Provide the [X, Y] coordinate of the cell's center where the given text is located.  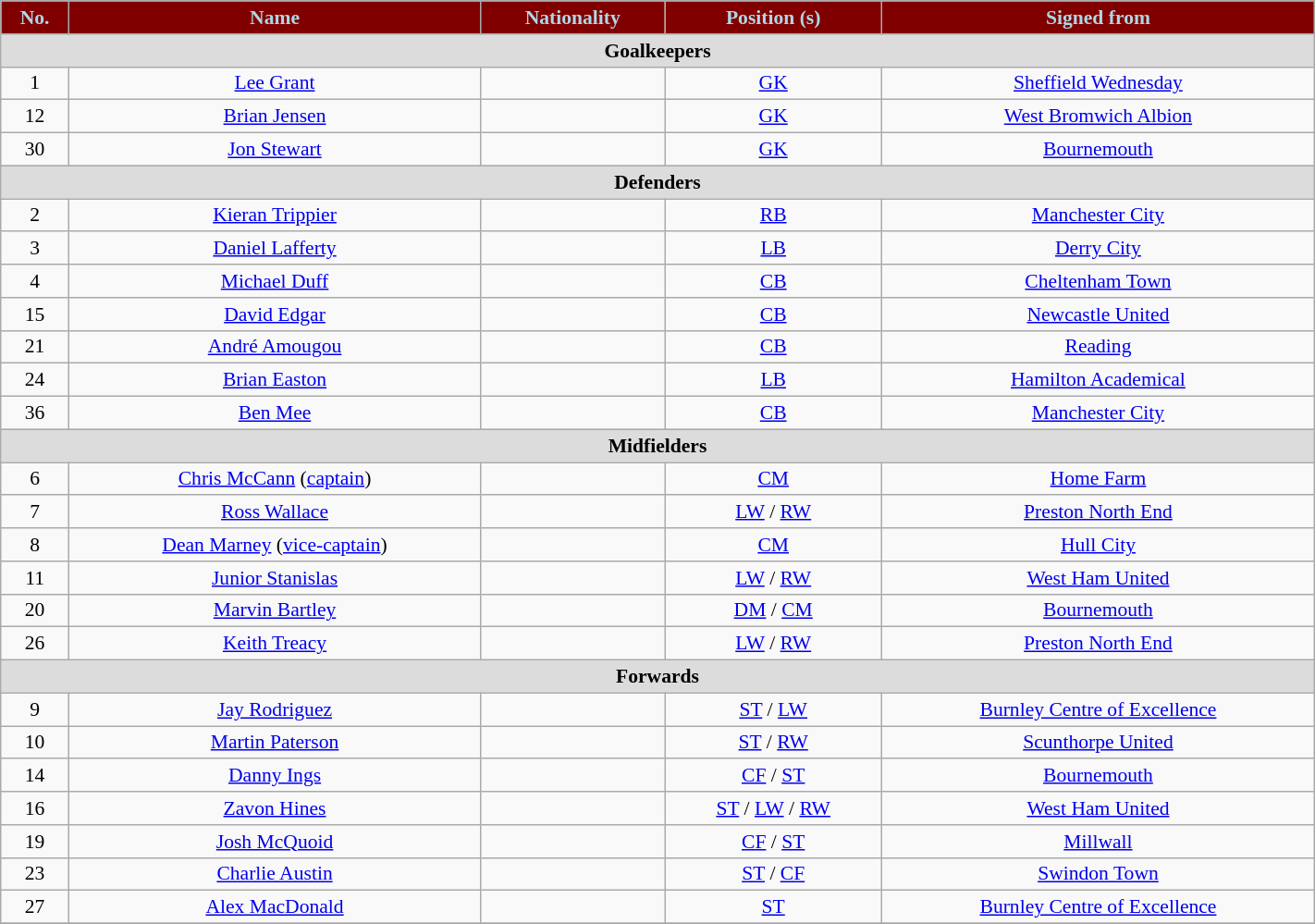
30 [35, 150]
Derry City [1099, 249]
David Edgar [274, 314]
Midfielders [657, 446]
14 [35, 776]
Name [274, 18]
ST [773, 907]
ST / CF [773, 874]
Position (s) [773, 18]
RB [773, 216]
Sheffield Wednesday [1099, 83]
Martin Paterson [274, 743]
36 [35, 413]
Millwall [1099, 842]
Keith Treacy [274, 644]
Home Farm [1099, 479]
23 [35, 874]
Lee Grant [274, 83]
4 [35, 281]
Kieran Trippier [274, 216]
Cheltenham Town [1099, 281]
6 [35, 479]
Brian Easton [274, 380]
24 [35, 380]
16 [35, 808]
2 [35, 216]
12 [35, 117]
Marvin Bartley [274, 610]
Daniel Lafferty [274, 249]
Goalkeepers [657, 51]
Nationality [573, 18]
Hamilton Academical [1099, 380]
ST / LW [773, 709]
Scunthorpe United [1099, 743]
Brian Jensen [274, 117]
Dean Marney (vice-captain) [274, 545]
ST / LW / RW [773, 808]
West Bromwich Albion [1099, 117]
Charlie Austin [274, 874]
Jay Rodriguez [274, 709]
11 [35, 578]
Ben Mee [274, 413]
Forwards [657, 677]
ST / RW [773, 743]
Zavon Hines [274, 808]
20 [35, 610]
19 [35, 842]
Defenders [657, 182]
DM / CM [773, 610]
Alex MacDonald [274, 907]
Hull City [1099, 545]
Ross Wallace [274, 512]
26 [35, 644]
27 [35, 907]
1 [35, 83]
No. [35, 18]
8 [35, 545]
Danny Ings [274, 776]
21 [35, 347]
Signed from [1099, 18]
7 [35, 512]
Josh McQuoid [274, 842]
André Amougou [274, 347]
Newcastle United [1099, 314]
Chris McCann (captain) [274, 479]
Junior Stanislas [274, 578]
9 [35, 709]
Swindon Town [1099, 874]
15 [35, 314]
Reading [1099, 347]
Michael Duff [274, 281]
10 [35, 743]
Jon Stewart [274, 150]
3 [35, 249]
